Locate the cell with the specified text and output its [X, Y] center coordinate. 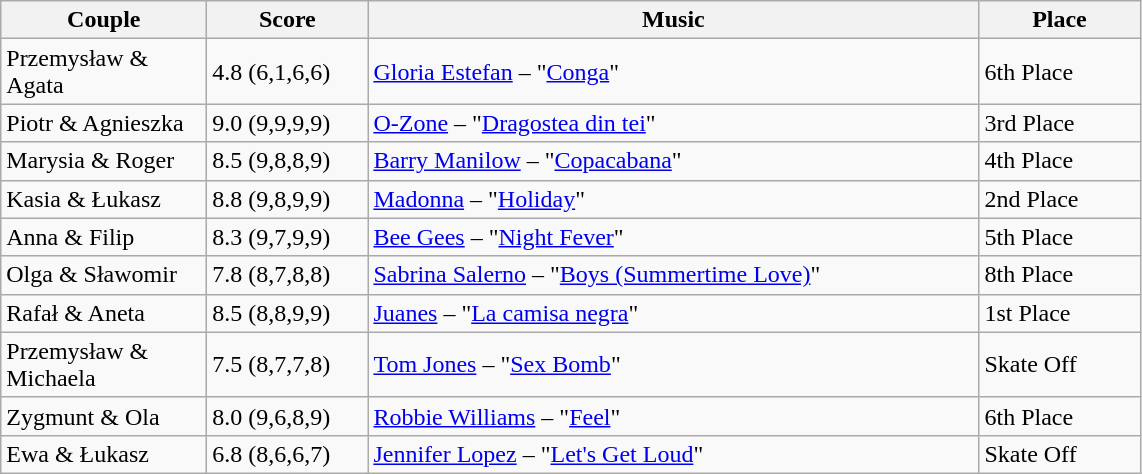
8.5 (9,8,8,9) [288, 161]
Bee Gees – "Night Fever" [674, 237]
Sabrina Salerno – "Boys (Summertime Love)" [674, 275]
Marysia & Roger [104, 161]
4.8 (6,1,6,6) [288, 72]
8.0 (9,6,8,9) [288, 416]
8.3 (9,7,9,9) [288, 237]
4th Place [1060, 161]
Robbie Williams – "Feel" [674, 416]
Gloria Estefan – "Conga" [674, 72]
Ewa & Łukasz [104, 454]
Kasia & Łukasz [104, 199]
8.8 (9,8,9,9) [288, 199]
8.5 (8,8,9,9) [288, 313]
8th Place [1060, 275]
O-Zone – "Dragostea din tei" [674, 123]
Przemysław & Michaela [104, 364]
Place [1060, 20]
Madonna – "Holiday" [674, 199]
Anna & Filip [104, 237]
2nd Place [1060, 199]
Music [674, 20]
Juanes – "La camisa negra" [674, 313]
Rafał & Aneta [104, 313]
Couple [104, 20]
Tom Jones – "Sex Bomb" [674, 364]
1st Place [1060, 313]
Barry Manilow – "Copacabana" [674, 161]
Piotr & Agnieszka [104, 123]
3rd Place [1060, 123]
Przemysław & Agata [104, 72]
7.5 (8,7,7,8) [288, 364]
5th Place [1060, 237]
Olga & Sławomir [104, 275]
Zygmunt & Ola [104, 416]
9.0 (9,9,9,9) [288, 123]
6.8 (8,6,6,7) [288, 454]
7.8 (8,7,8,8) [288, 275]
Score [288, 20]
Jennifer Lopez – "Let's Get Loud" [674, 454]
